Search for the cell housing the specified text and yield its (x, y) center coordinate. 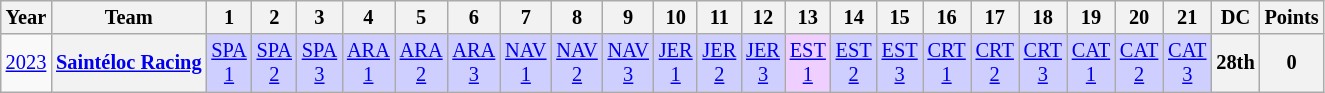
SPA2 (274, 63)
ARA1 (368, 63)
CAT3 (1187, 63)
SPA1 (228, 63)
EST1 (808, 63)
18 (1043, 17)
NAV3 (628, 63)
28th (1235, 63)
12 (763, 17)
21 (1187, 17)
NAV1 (526, 63)
10 (676, 17)
17 (995, 17)
20 (1139, 17)
JER1 (676, 63)
JER3 (763, 63)
ARA2 (422, 63)
6 (474, 17)
CAT1 (1091, 63)
16 (947, 17)
4 (368, 17)
7 (526, 17)
0 (1292, 63)
ARA3 (474, 63)
Points (1292, 17)
EST3 (900, 63)
Year (26, 17)
5 (422, 17)
JER2 (719, 63)
13 (808, 17)
1 (228, 17)
DC (1235, 17)
SPA3 (320, 63)
14 (854, 17)
15 (900, 17)
CRT1 (947, 63)
19 (1091, 17)
Saintéloc Racing (128, 63)
CAT2 (1139, 63)
9 (628, 17)
2023 (26, 63)
3 (320, 17)
CRT2 (995, 63)
2 (274, 17)
NAV2 (576, 63)
EST2 (854, 63)
CRT3 (1043, 63)
Team (128, 17)
11 (719, 17)
8 (576, 17)
